Capture the cell that displays the provided text and extract its [x, y] central coordinate. 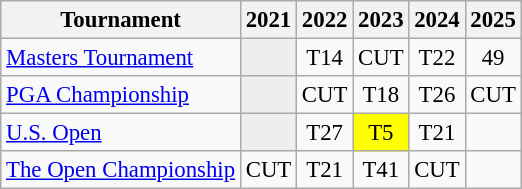
Tournament [121, 20]
2023 [381, 20]
T26 [437, 95]
2025 [493, 20]
T27 [325, 133]
2022 [325, 20]
PGA Championship [121, 95]
T14 [325, 58]
The Open Championship [121, 170]
U.S. Open [121, 133]
2021 [268, 20]
T5 [381, 133]
Masters Tournament [121, 58]
T22 [437, 58]
2024 [437, 20]
T41 [381, 170]
T18 [381, 95]
49 [493, 58]
